Output the (X, Y) coordinate of the center of the cell containing the given text.  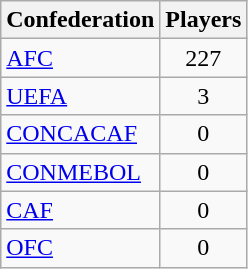
CONMEBOL (80, 172)
CAF (80, 210)
OFC (80, 248)
227 (204, 58)
CONCACAF (80, 134)
UEFA (80, 96)
AFC (80, 58)
Players (204, 20)
3 (204, 96)
Confederation (80, 20)
